Search for the cell housing the specified text and yield its [x, y] center coordinate. 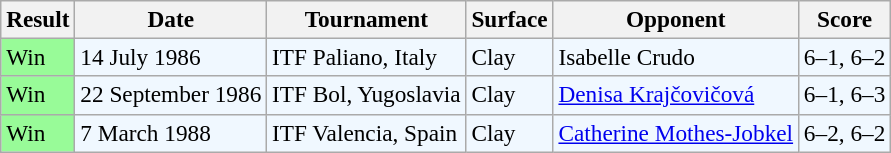
22 September 1986 [171, 95]
7 March 1988 [171, 133]
Result [38, 19]
6–1, 6–3 [844, 95]
Denisa Krajčovičová [676, 95]
ITF Valencia, Spain [366, 133]
Score [844, 19]
6–2, 6–2 [844, 133]
6–1, 6–2 [844, 57]
14 July 1986 [171, 57]
Surface [510, 19]
Tournament [366, 19]
Date [171, 19]
Catherine Mothes-Jobkel [676, 133]
Opponent [676, 19]
ITF Paliano, Italy [366, 57]
ITF Bol, Yugoslavia [366, 95]
Isabelle Crudo [676, 57]
